Locate the cell with the specified text and output its (x, y) center coordinate. 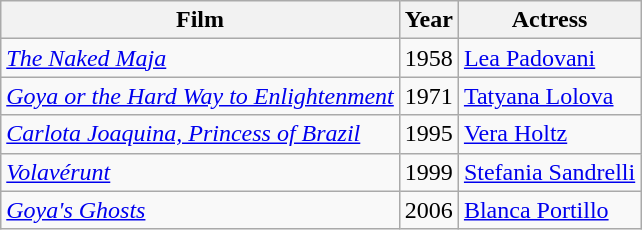
Volavérunt (200, 172)
Goya's Ghosts (200, 210)
1971 (428, 96)
Carlota Joaquina, Princess of Brazil (200, 134)
1999 (428, 172)
Tatyana Lolova (549, 96)
2006 (428, 210)
1958 (428, 58)
Lea Padovani (549, 58)
Stefania Sandrelli (549, 172)
Blanca Portillo (549, 210)
Vera Holtz (549, 134)
1995 (428, 134)
Year (428, 20)
Film (200, 20)
The Naked Maja (200, 58)
Actress (549, 20)
Goya or the Hard Way to Enlightenment (200, 96)
